Return (X, Y) of the center of cell containing provided text 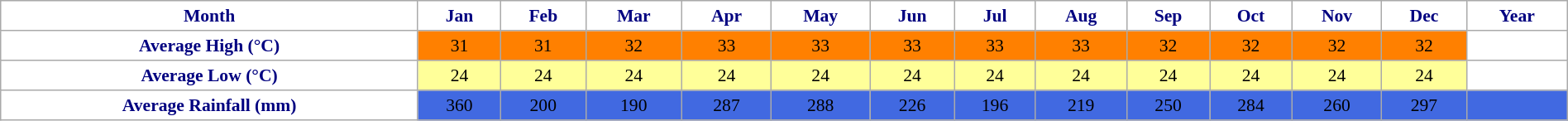
Jun (913, 16)
219 (1082, 105)
Month (210, 16)
Nov (1336, 16)
Aug (1082, 16)
226 (913, 105)
Jul (994, 16)
287 (726, 105)
Apr (726, 16)
Average High (°C) (210, 46)
250 (1169, 105)
260 (1336, 105)
190 (633, 105)
Average Rainfall (mm) (210, 105)
Year (1517, 16)
200 (543, 105)
Dec (1424, 16)
Mar (633, 16)
288 (820, 105)
Feb (543, 16)
Sep (1169, 16)
Oct (1251, 16)
284 (1251, 105)
196 (994, 105)
297 (1424, 105)
Average Low (°C) (210, 75)
Jan (459, 16)
May (820, 16)
360 (459, 105)
